Find where the given text appears and provide that cell's center as [x, y] coordinate. 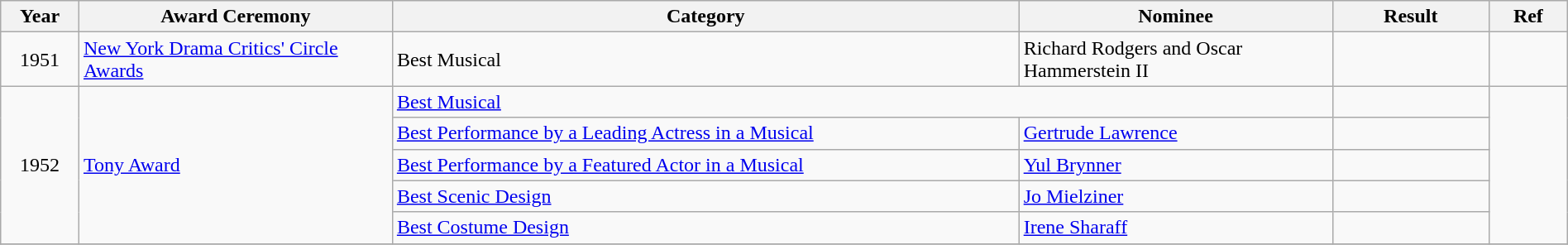
1952 [40, 165]
Year [40, 17]
Best Scenic Design [705, 196]
1951 [40, 60]
Best Costume Design [705, 228]
Award Ceremony [235, 17]
Jo Mielziner [1176, 196]
Yul Brynner [1176, 165]
New York Drama Critics' Circle Awards [235, 60]
Ref [1528, 17]
Irene Sharaff [1176, 228]
Best Performance by a Featured Actor in a Musical [705, 165]
Richard Rodgers and Oscar Hammerstein II [1176, 60]
Nominee [1176, 17]
Result [1411, 17]
Gertrude Lawrence [1176, 133]
Tony Award [235, 165]
Best Performance by a Leading Actress in a Musical [705, 133]
Category [705, 17]
